Search for the cell housing the specified text and yield its (x, y) center coordinate. 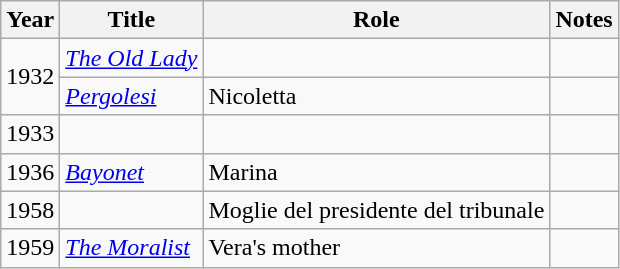
1936 (30, 172)
The Moralist (132, 248)
Nicoletta (376, 96)
1933 (30, 134)
The Old Lady (132, 58)
Title (132, 20)
1932 (30, 77)
Moglie del presidente del tribunale (376, 210)
Marina (376, 172)
1958 (30, 210)
Role (376, 20)
Pergolesi (132, 96)
Vera's mother (376, 248)
Bayonet (132, 172)
Year (30, 20)
Notes (584, 20)
1959 (30, 248)
